Identify which cell holds the provided text, then report its [x, y] central coordinate. 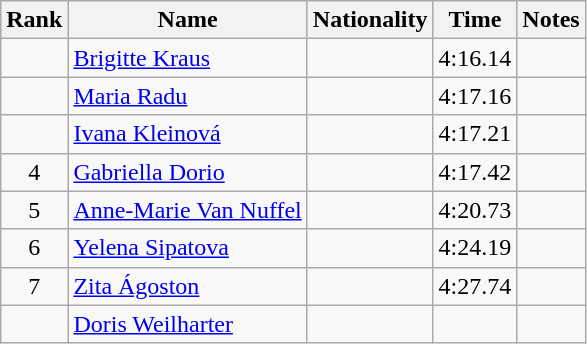
Gabriella Dorio [188, 172]
Brigitte Kraus [188, 58]
4:17.16 [475, 96]
5 [34, 210]
4:20.73 [475, 210]
Yelena Sipatova [188, 248]
4:17.21 [475, 134]
Zita Ágoston [188, 286]
Notes [551, 20]
Doris Weilharter [188, 324]
Maria Radu [188, 96]
Name [188, 20]
7 [34, 286]
4 [34, 172]
Nationality [370, 20]
6 [34, 248]
4:16.14 [475, 58]
Time [475, 20]
4:27.74 [475, 286]
4:24.19 [475, 248]
4:17.42 [475, 172]
Anne-Marie Van Nuffel [188, 210]
Ivana Kleinová [188, 134]
Rank [34, 20]
